Find where the given text appears and provide that cell's center as [X, Y] coordinate. 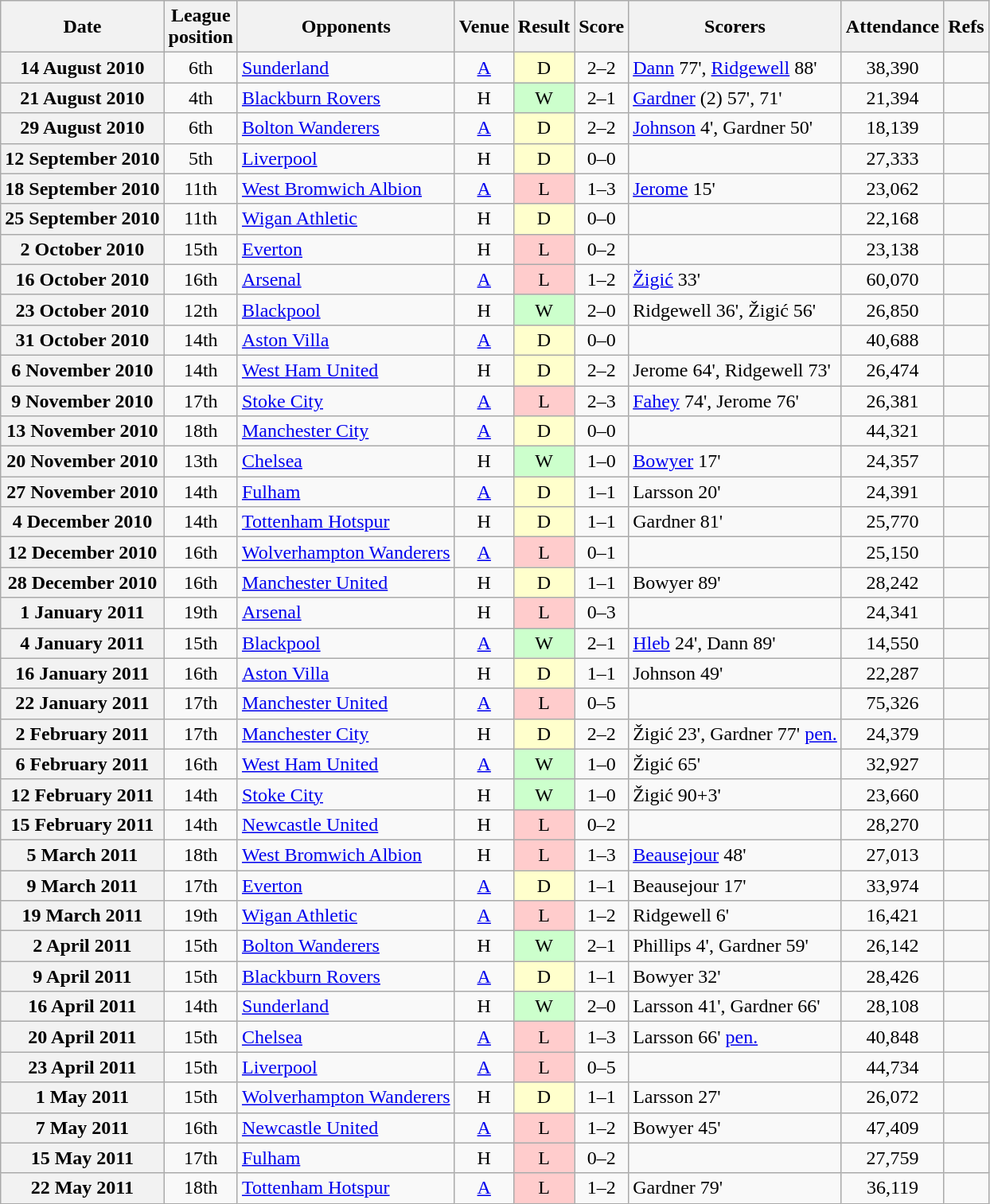
0–1 [602, 552]
28,270 [892, 824]
Larsson 27' [735, 1097]
Gardner 79' [735, 1188]
Larsson 20' [735, 492]
6 February 2011 [83, 764]
32,927 [892, 764]
22,168 [892, 219]
Bowyer 45' [735, 1128]
9 April 2011 [83, 976]
14,550 [892, 643]
21,394 [892, 98]
2 February 2011 [83, 734]
Bowyer 89' [735, 583]
1 January 2011 [83, 613]
75,326 [892, 703]
29 August 2010 [83, 128]
Johnson 49' [735, 673]
6 November 2010 [83, 370]
Attendance [892, 27]
Žigić 33' [735, 279]
Bowyer 17' [735, 462]
38,390 [892, 68]
Result [544, 27]
Žigić 90+3' [735, 794]
4 January 2011 [83, 643]
21 August 2010 [83, 98]
2 April 2011 [83, 946]
23 October 2010 [83, 310]
13 November 2010 [83, 431]
24,379 [892, 734]
7 May 2011 [83, 1128]
5th [201, 158]
Jerome 15' [735, 189]
Žigić 23', Gardner 77' pen. [735, 734]
15 February 2011 [83, 824]
Larsson 41', Gardner 66' [735, 1007]
28,426 [892, 976]
Ridgewell 6' [735, 916]
27,759 [892, 1158]
Fahey 74', Jerome 76' [735, 400]
20 April 2011 [83, 1037]
2–3 [602, 400]
26,850 [892, 310]
26,474 [892, 370]
Gardner (2) 57', 71' [735, 98]
4th [201, 98]
25,150 [892, 552]
22 January 2011 [83, 703]
Johnson 4', Gardner 50' [735, 128]
20 November 2010 [83, 462]
2 October 2010 [83, 249]
Ridgewell 36', Žigić 56' [735, 310]
22,287 [892, 673]
Gardner 81' [735, 522]
23,138 [892, 249]
19 March 2011 [83, 916]
24,341 [892, 613]
12 September 2010 [83, 158]
18 September 2010 [83, 189]
14 August 2010 [83, 68]
Scorers [735, 27]
4 December 2010 [83, 522]
Hleb 24', Dann 89' [735, 643]
27,333 [892, 158]
18,139 [892, 128]
Beausejour 48' [735, 855]
47,409 [892, 1128]
24,391 [892, 492]
Larsson 66' pen. [735, 1037]
23,660 [892, 794]
23 April 2011 [83, 1067]
Venue [484, 27]
9 March 2011 [83, 886]
40,688 [892, 340]
26,142 [892, 946]
1 May 2011 [83, 1097]
24,357 [892, 462]
26,381 [892, 400]
16,421 [892, 916]
16 January 2011 [83, 673]
27 November 2010 [83, 492]
40,848 [892, 1037]
44,734 [892, 1067]
Beausejour 17' [735, 886]
12th [201, 310]
23,062 [892, 189]
Leagueposition [201, 27]
Jerome 64', Ridgewell 73' [735, 370]
28 December 2010 [83, 583]
33,974 [892, 886]
27,013 [892, 855]
Bowyer 32' [735, 976]
0–3 [602, 613]
Refs [966, 27]
Opponents [345, 27]
60,070 [892, 279]
13th [201, 462]
16 April 2011 [83, 1007]
Phillips 4', Gardner 59' [735, 946]
16 October 2010 [83, 279]
26,072 [892, 1097]
28,108 [892, 1007]
5 March 2011 [83, 855]
Date [83, 27]
36,119 [892, 1188]
22 May 2011 [83, 1188]
Žigić 65' [735, 764]
44,321 [892, 431]
31 October 2010 [83, 340]
9 November 2010 [83, 400]
12 December 2010 [83, 552]
25,770 [892, 522]
Dann 77', Ridgewell 88' [735, 68]
15 May 2011 [83, 1158]
28,242 [892, 583]
12 February 2011 [83, 794]
25 September 2010 [83, 219]
Score [602, 27]
